Provide the (x, y) coordinate of the cell's center where the given text is located.  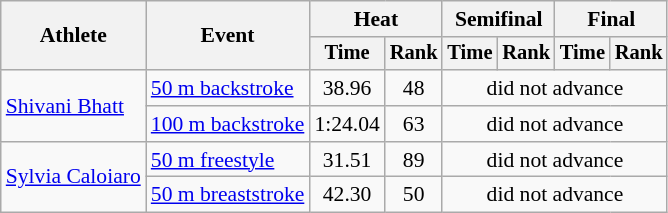
31.51 (346, 160)
Event (228, 36)
89 (414, 160)
50 m backstroke (228, 88)
50 (414, 195)
Semifinal (498, 19)
1:24.04 (346, 124)
Athlete (74, 36)
Heat (376, 19)
42.30 (346, 195)
63 (414, 124)
Shivani Bhatt (74, 106)
100 m backstroke (228, 124)
50 m breaststroke (228, 195)
Sylvia Caloiaro (74, 178)
38.96 (346, 88)
Final (611, 19)
48 (414, 88)
50 m freestyle (228, 160)
